Identify which cell holds the provided text, then report its (x, y) central coordinate. 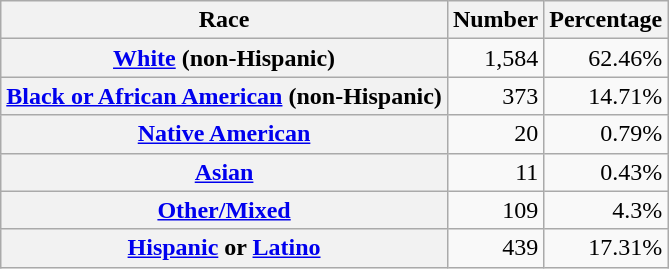
Other/Mixed (224, 210)
14.71% (606, 96)
White (non-Hispanic) (224, 58)
0.79% (606, 134)
Number (495, 20)
109 (495, 210)
11 (495, 172)
1,584 (495, 58)
Hispanic or Latino (224, 248)
0.43% (606, 172)
17.31% (606, 248)
373 (495, 96)
Asian (224, 172)
439 (495, 248)
20 (495, 134)
Black or African American (non-Hispanic) (224, 96)
Race (224, 20)
Percentage (606, 20)
62.46% (606, 58)
4.3% (606, 210)
Native American (224, 134)
